Pinpoint the cell where the given text exists, returning its [X, Y] midpoint coordinate. 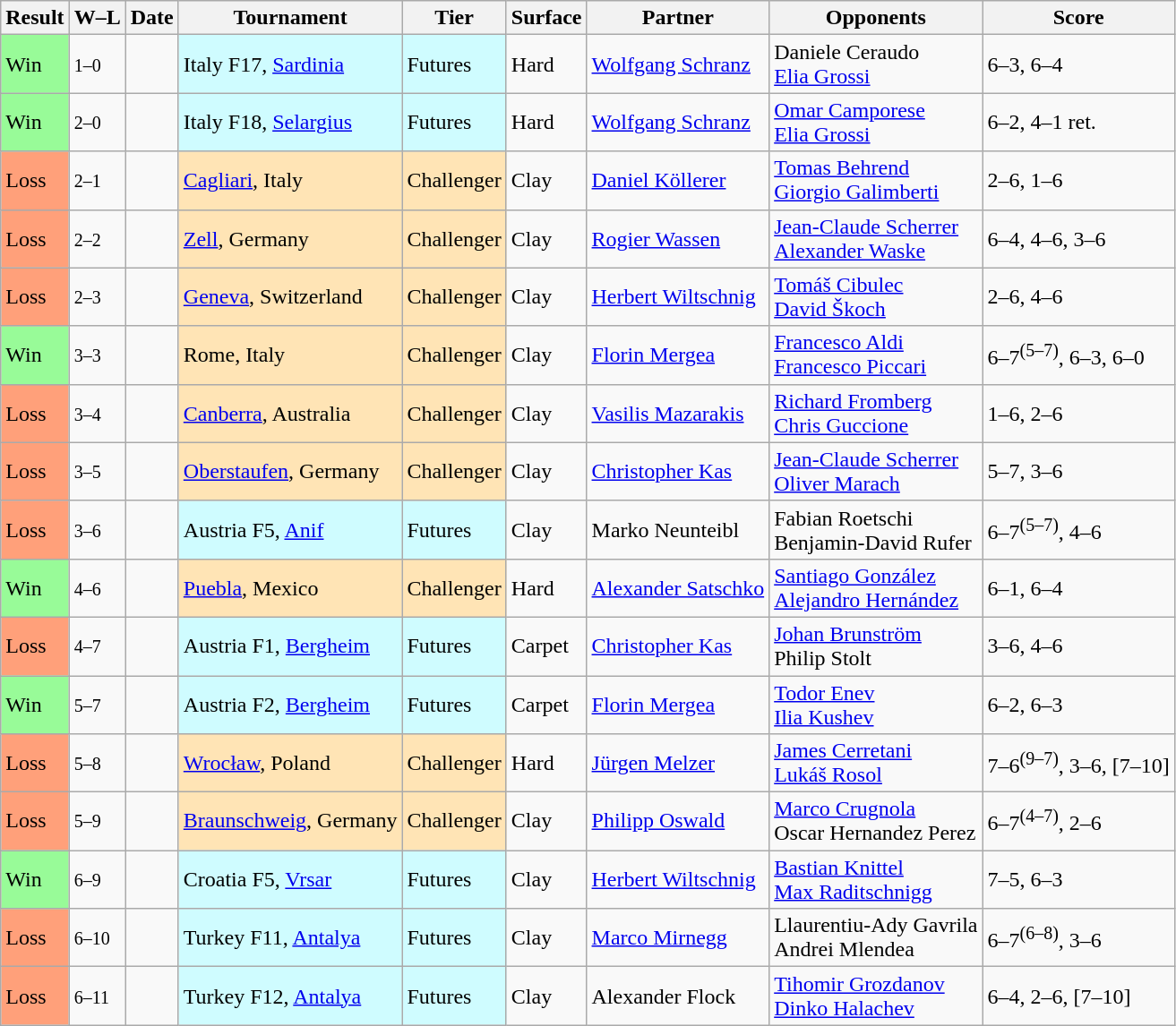
3–4 [97, 414]
Turkey F11, Antalya [290, 938]
Tihomir Grozdanov Dinko Halachev [876, 996]
Marco Crugnola Oscar Hernandez Perez [876, 822]
Italy F18, Selargius [290, 122]
Tomáš Cibulec David Škoch [876, 297]
Oberstaufen, Germany [290, 471]
5–8 [97, 763]
Result [35, 18]
Todor Enev Ilia Kushev [876, 704]
3–6 [97, 530]
7–6(9–7), 3–6, [7–10] [1078, 763]
6–1, 6–4 [1078, 587]
1–0 [97, 64]
2–1 [97, 181]
6–7(6–8), 3–6 [1078, 938]
6–2, 4–1 ret. [1078, 122]
6–4, 2–6, [7–10] [1078, 996]
6–7(5–7), 6–3, 6–0 [1078, 355]
Geneva, Switzerland [290, 297]
Puebla, Mexico [290, 587]
Date [152, 18]
Daniele Ceraudo Elia Grossi [876, 64]
2–6, 4–6 [1078, 297]
Score [1078, 18]
Croatia F5, Vrsar [290, 879]
6–9 [97, 879]
Wrocław, Poland [290, 763]
Jean-Claude Scherrer Alexander Waske [876, 238]
Alexander Satschko [678, 587]
5–7 [97, 704]
Austria F1, Bergheim [290, 646]
Philipp Oswald [678, 822]
Rome, Italy [290, 355]
Austria F2, Bergheim [290, 704]
2–0 [97, 122]
Tier [454, 18]
Vasilis Mazarakis [678, 414]
Francesco Aldi Francesco Piccari [876, 355]
Italy F17, Sardinia [290, 64]
Marco Mirnegg [678, 938]
Johan Brunström Philip Stolt [876, 646]
5–7, 3–6 [1078, 471]
Alexander Flock [678, 996]
2–2 [97, 238]
Fabian Roetschi Benjamin-David Rufer [876, 530]
5–9 [97, 822]
Omar Camporese Elia Grossi [876, 122]
Canberra, Australia [290, 414]
1–6, 2–6 [1078, 414]
Jean-Claude Scherrer Oliver Marach [876, 471]
6–2, 6–3 [1078, 704]
4–6 [97, 587]
Bastian Knittel Max Raditschnigg [876, 879]
3–6, 4–6 [1078, 646]
W–L [97, 18]
Tournament [290, 18]
Llaurentiu-Ady Gavrila Andrei Mlendea [876, 938]
Surface [546, 18]
6–7(5–7), 4–6 [1078, 530]
6–11 [97, 996]
4–7 [97, 646]
Rogier Wassen [678, 238]
2–3 [97, 297]
3–5 [97, 471]
Richard Fromberg Chris Guccione [876, 414]
Partner [678, 18]
Santiago González Alejandro Hernández [876, 587]
Opponents [876, 18]
Braunschweig, Germany [290, 822]
Zell, Germany [290, 238]
Turkey F12, Antalya [290, 996]
2–6, 1–6 [1078, 181]
Cagliari, Italy [290, 181]
Tomas Behrend Giorgio Galimberti [876, 181]
James Cerretani Lukáš Rosol [876, 763]
3–3 [97, 355]
6–3, 6–4 [1078, 64]
7–5, 6–3 [1078, 879]
Jürgen Melzer [678, 763]
6–7(4–7), 2–6 [1078, 822]
Daniel Köllerer [678, 181]
6–10 [97, 938]
Austria F5, Anif [290, 530]
6–4, 4–6, 3–6 [1078, 238]
Marko Neunteibl [678, 530]
